From the cell containing the given text, extract its center point as [X, Y] coordinate. 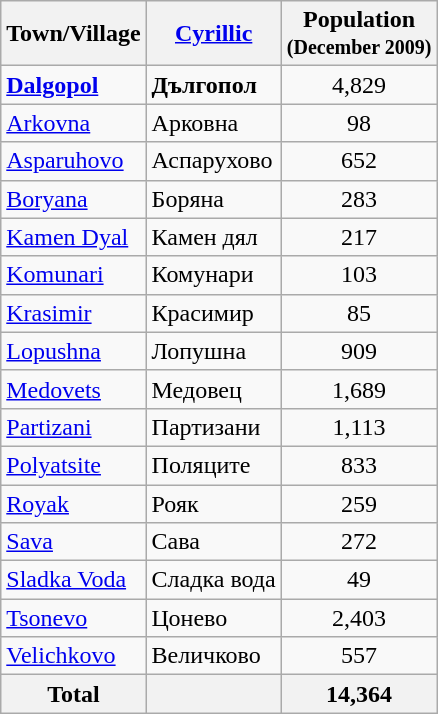
Цонево [214, 618]
Medovets [74, 389]
557 [359, 656]
1,113 [359, 427]
Сава [214, 542]
Velichkovo [74, 656]
Komunari [74, 275]
2,403 [359, 618]
Сладка вода [214, 580]
259 [359, 503]
833 [359, 465]
Total [74, 694]
Арковна [214, 123]
Боряна [214, 199]
Дългопол [214, 85]
1,689 [359, 389]
272 [359, 542]
Dalgopol [74, 85]
Партизани [214, 427]
Kamen Dyal [74, 237]
909 [359, 351]
Комунари [214, 275]
14,364 [359, 694]
Town/Village [74, 34]
Величково [214, 656]
652 [359, 161]
Поляците [214, 465]
85 [359, 313]
Arkovna [74, 123]
Polyatsite [74, 465]
Рояк [214, 503]
Аспарухово [214, 161]
Population(December 2009) [359, 34]
Cyrillic [214, 34]
Медовец [214, 389]
Лопушна [214, 351]
Lopushna [74, 351]
4,829 [359, 85]
Partizani [74, 427]
49 [359, 580]
Royak [74, 503]
217 [359, 237]
103 [359, 275]
Boryana [74, 199]
Asparuhovo [74, 161]
Камен дял [214, 237]
Krasimir [74, 313]
98 [359, 123]
283 [359, 199]
Sladka Voda [74, 580]
Красимир [214, 313]
Tsonevo [74, 618]
Sava [74, 542]
